Scan for the cell matching the given text and deliver its [x, y] coordinate at center. 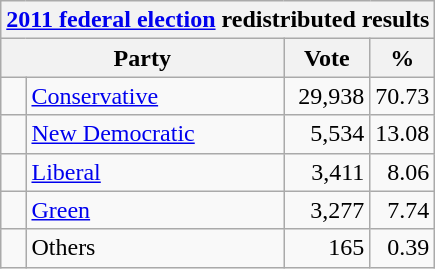
3,277 [327, 210]
13.08 [402, 134]
3,411 [327, 172]
Vote [327, 58]
Liberal [155, 172]
29,938 [327, 96]
70.73 [402, 96]
7.74 [402, 210]
% [402, 58]
2011 federal election redistributed results [218, 20]
Green [155, 210]
Party [142, 58]
5,534 [327, 134]
165 [327, 248]
8.06 [402, 172]
New Democratic [155, 134]
Conservative [155, 96]
Others [155, 248]
0.39 [402, 248]
